Locate the cell with the specified text and output its (X, Y) center coordinate. 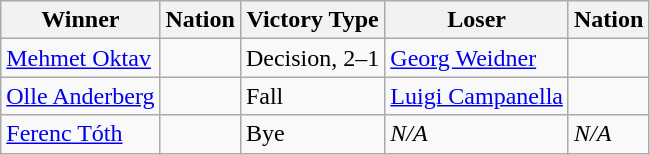
Loser (477, 20)
Georg Weidner (477, 58)
Olle Anderberg (80, 96)
Bye (312, 134)
Decision, 2–1 (312, 58)
Ferenc Tóth (80, 134)
Fall (312, 96)
Luigi Campanella (477, 96)
Mehmet Oktav (80, 58)
Winner (80, 20)
Victory Type (312, 20)
